Determine the [x, y] coordinate at the center of the cell enclosing the given text.  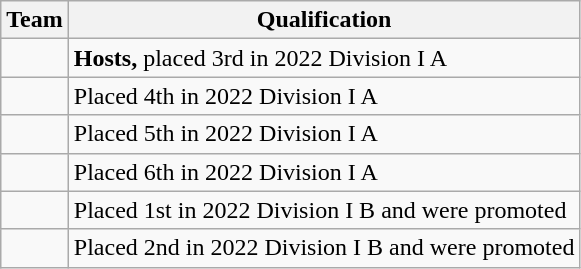
Hosts, placed 3rd in 2022 Division I A [324, 58]
Placed 5th in 2022 Division I A [324, 134]
Placed 4th in 2022 Division I A [324, 96]
Team [35, 20]
Placed 1st in 2022 Division I B and were promoted [324, 210]
Placed 6th in 2022 Division I A [324, 172]
Qualification [324, 20]
Placed 2nd in 2022 Division I B and were promoted [324, 248]
